Scan for the cell matching the given text and deliver its [X, Y] coordinate at center. 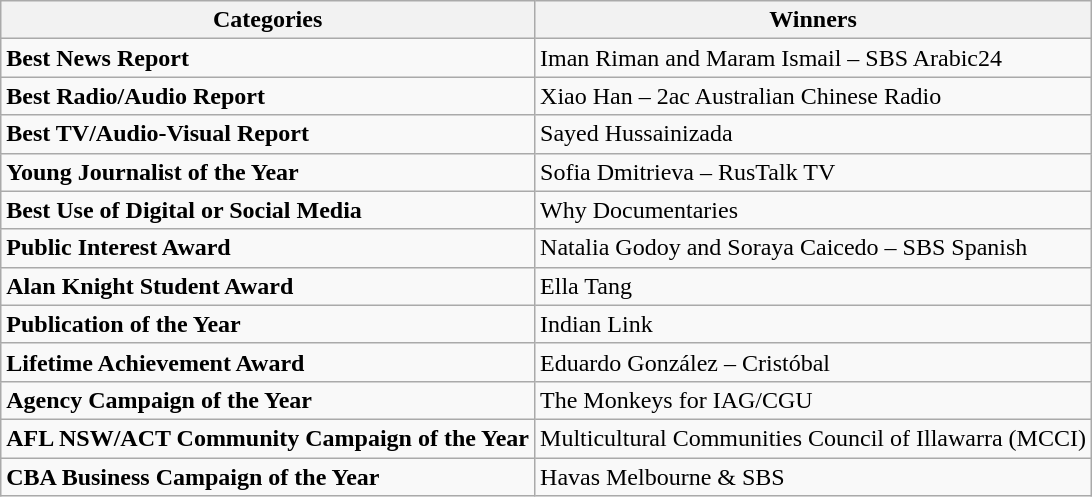
Best News Report [268, 58]
Multicultural Communities Council of Illawarra (MCCI) [814, 438]
AFL NSW/ACT Community Campaign of the Year [268, 438]
Indian Link [814, 324]
Why Documentaries [814, 210]
Sayed Hussainizada [814, 134]
Iman Riman and Maram Ismail – SBS Arabic24 [814, 58]
Publication of the Year [268, 324]
Winners [814, 20]
Best Radio/Audio Report [268, 96]
Best Use of Digital or Social Media [268, 210]
Havas Melbourne & SBS [814, 477]
Xiao Han – 2ac Australian Chinese Radio [814, 96]
Alan Knight Student Award [268, 286]
Best TV/Audio-Visual Report [268, 134]
Agency Campaign of the Year [268, 400]
Sofia Dmitrieva – RusTalk TV [814, 172]
CBA Business Campaign of the Year [268, 477]
Natalia Godoy and Soraya Caicedo – SBS Spanish [814, 248]
Lifetime Achievement Award [268, 362]
Young Journalist of the Year [268, 172]
Public Interest Award [268, 248]
The Monkeys for IAG/CGU [814, 400]
Ella Tang [814, 286]
Eduardo González – Cristóbal [814, 362]
Categories [268, 20]
